Return [x, y] of the center of cell containing provided text 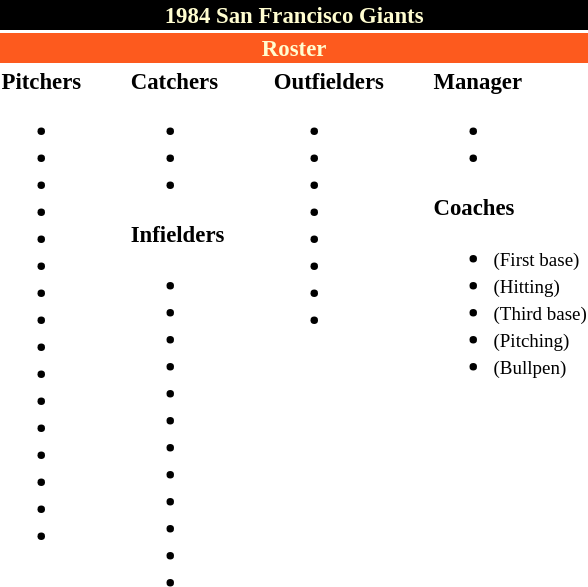
Roster [294, 48]
1984 San Francisco Giants [294, 15]
